Output the [x, y] coordinate of the center of the cell containing the given text.  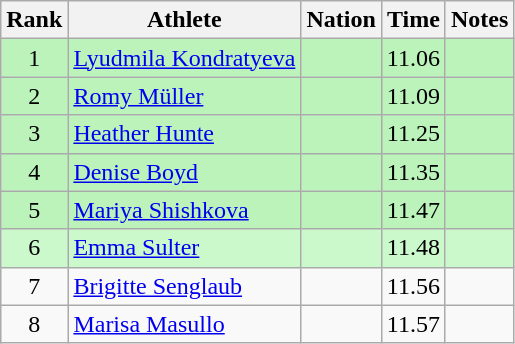
Heather Hunte [184, 134]
Athlete [184, 20]
11.25 [413, 134]
11.48 [413, 248]
11.06 [413, 58]
Emma Sulter [184, 248]
Time [413, 20]
11.56 [413, 286]
2 [34, 96]
Rank [34, 20]
11.35 [413, 172]
3 [34, 134]
1 [34, 58]
4 [34, 172]
11.47 [413, 210]
Lyudmila Kondratyeva [184, 58]
11.09 [413, 96]
Brigitte Senglaub [184, 286]
Notes [479, 20]
Romy Müller [184, 96]
7 [34, 286]
Marisa Masullo [184, 324]
8 [34, 324]
6 [34, 248]
Nation [341, 20]
5 [34, 210]
Denise Boyd [184, 172]
11.57 [413, 324]
Mariya Shishkova [184, 210]
